Detect which cell encompasses the target text, then output its [x, y] center coordinate. 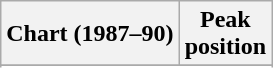
Chart (1987–90) [90, 34]
Peakposition [225, 34]
